Scan for the cell matching the given text and deliver its (X, Y) coordinate at center. 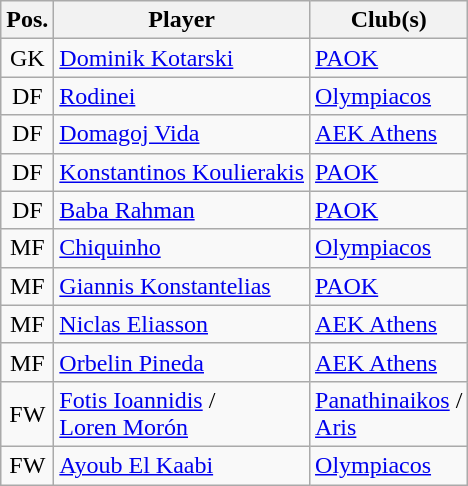
Panathinaikos /Aris (389, 414)
Konstantinos Koulierakis (182, 172)
Niclas Eliasson (182, 324)
Chiquinho (182, 248)
Rodinei (182, 96)
Baba Rahman (182, 210)
Fotis Ioannidis / Loren Morón (182, 414)
GK (28, 58)
Player (182, 20)
Giannis Konstantelias (182, 286)
Ayoub El Kaabi (182, 465)
Dominik Kotarski (182, 58)
Pos. (28, 20)
Orbelin Pineda (182, 362)
Domagoj Vida (182, 134)
Club(s) (389, 20)
